Identify which cell holds the provided text, then report its [x, y] central coordinate. 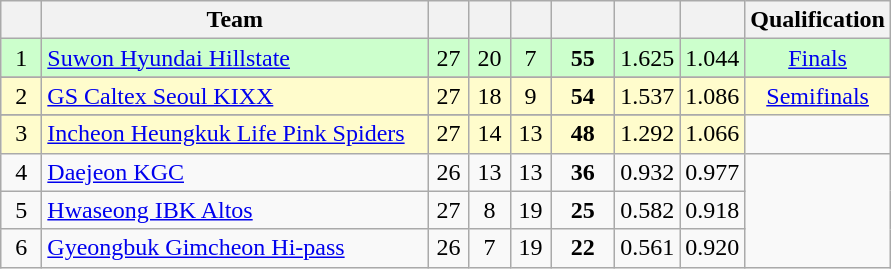
Hwaseong IBK Altos [235, 210]
GS Caltex Seoul KIXX [235, 96]
1 [22, 58]
0.932 [648, 172]
3 [22, 134]
Gyeongbuk Gimcheon Hi-pass [235, 248]
Incheon Heungkuk Life Pink Spiders [235, 134]
8 [490, 210]
1.044 [712, 58]
4 [22, 172]
1.066 [712, 134]
0.977 [712, 172]
Finals [818, 58]
1.625 [648, 58]
55 [583, 58]
54 [583, 96]
0.920 [712, 248]
5 [22, 210]
0.918 [712, 210]
1.086 [712, 96]
1.537 [648, 96]
1.292 [648, 134]
Daejeon KGC [235, 172]
6 [22, 248]
20 [490, 58]
2 [22, 96]
18 [490, 96]
48 [583, 134]
0.582 [648, 210]
36 [583, 172]
9 [530, 96]
25 [583, 210]
14 [490, 134]
0.561 [648, 248]
Team [235, 20]
Suwon Hyundai Hillstate [235, 58]
Qualification [818, 20]
22 [583, 248]
Semifinals [818, 96]
